Locate the cell with the specified text and output its (x, y) center coordinate. 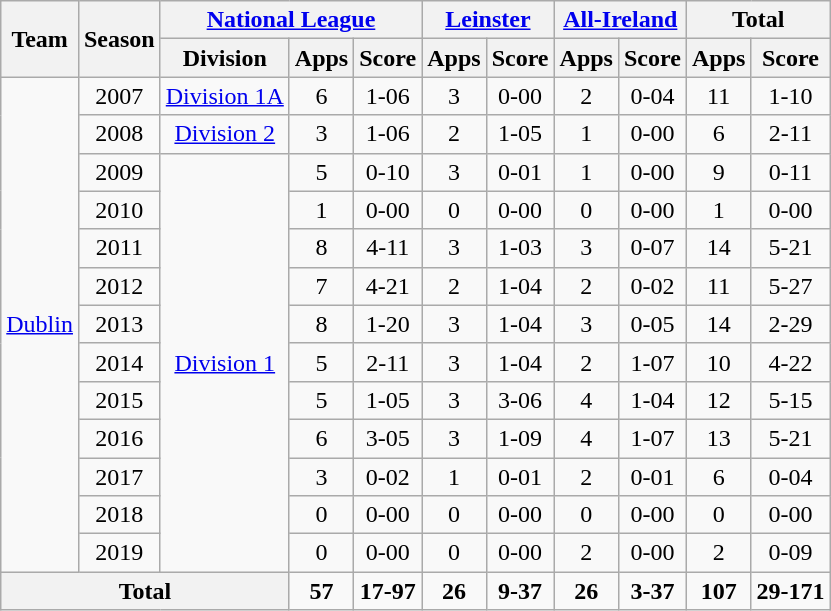
0-11 (790, 172)
2014 (119, 362)
3-06 (520, 400)
2016 (119, 438)
1-10 (790, 96)
10 (718, 362)
Leinster (488, 20)
2007 (119, 96)
0-07 (652, 248)
3-05 (388, 438)
All-Ireland (620, 20)
2012 (119, 286)
Team (40, 39)
29-171 (790, 591)
0-05 (652, 324)
Division 2 (224, 134)
Division (224, 58)
17-97 (388, 591)
2-29 (790, 324)
2009 (119, 172)
0-09 (790, 553)
2015 (119, 400)
Dublin (40, 324)
4-11 (388, 248)
2017 (119, 477)
7 (321, 286)
2019 (119, 553)
Division 1 (224, 362)
4-22 (790, 362)
107 (718, 591)
1-03 (520, 248)
12 (718, 400)
3-37 (652, 591)
5-27 (790, 286)
2018 (119, 515)
13 (718, 438)
1-09 (520, 438)
1-20 (388, 324)
Division 1A (224, 96)
5-15 (790, 400)
2008 (119, 134)
Season (119, 39)
2011 (119, 248)
57 (321, 591)
0-10 (388, 172)
4-21 (388, 286)
9-37 (520, 591)
9 (718, 172)
2010 (119, 210)
National League (290, 20)
2013 (119, 324)
